Determine the (X, Y) coordinate at the center of the cell enclosing the given text.  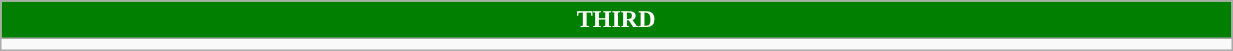
THIRD (616, 20)
